Return (X, Y) of the center of cell containing provided text 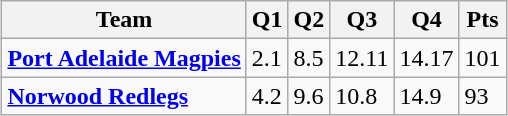
8.5 (309, 58)
2.1 (267, 58)
Q3 (362, 20)
Pts (482, 20)
101 (482, 58)
Port Adelaide Magpies (124, 58)
Norwood Redlegs (124, 96)
Q2 (309, 20)
93 (482, 96)
10.8 (362, 96)
4.2 (267, 96)
14.9 (426, 96)
9.6 (309, 96)
Q1 (267, 20)
Q4 (426, 20)
12.11 (362, 58)
Team (124, 20)
14.17 (426, 58)
